Find where the given text appears and provide that cell's center as (x, y) coordinate. 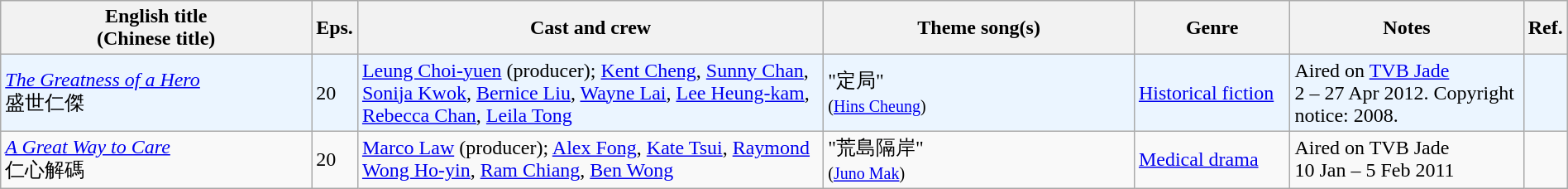
Theme song(s) (979, 28)
Notes (1407, 28)
Ref. (1545, 28)
Marco Law (producer); Alex Fong, Kate Tsui, Raymond Wong Ho-yin, Ram Chiang, Ben Wong (590, 160)
Aired on TVB Jade2 – 27 Apr 2012. Copyright notice: 2008. (1407, 93)
Medical drama (1212, 160)
A Great Way to Care 仁心解碼 (156, 160)
Leung Choi-yuen (producer); Kent Cheng, Sunny Chan, Sonija Kwok, Bernice Liu, Wayne Lai, Lee Heung-kam, Rebecca Chan, Leila Tong (590, 93)
Cast and crew (590, 28)
English title (Chinese title) (156, 28)
Genre (1212, 28)
Historical fiction (1212, 93)
Aired on TVB Jade10 Jan – 5 Feb 2011 (1407, 160)
"定局" (Hins Cheung) (979, 93)
The Greatness of a Hero 盛世仁傑 (156, 93)
"荒島隔岸"(Juno Mak) (979, 160)
Eps. (335, 28)
